Pinpoint the cell where the given text exists, returning its [X, Y] midpoint coordinate. 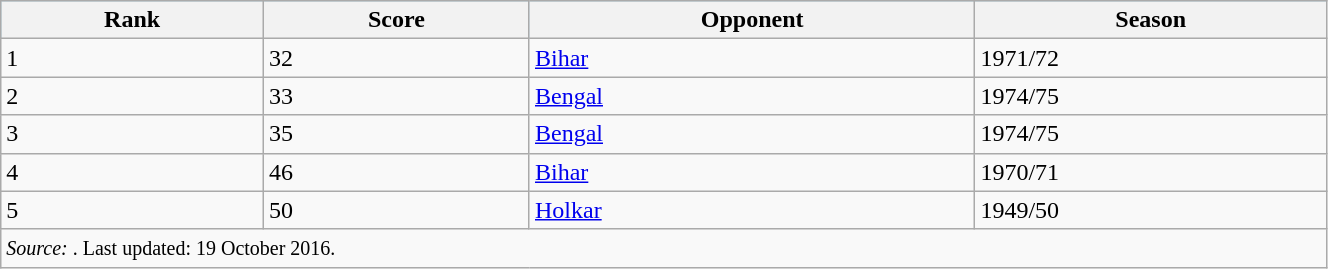
1971/72 [1151, 58]
35 [396, 134]
46 [396, 172]
50 [396, 210]
5 [132, 210]
1970/71 [1151, 172]
32 [396, 58]
Holkar [752, 210]
1949/50 [1151, 210]
1 [132, 58]
2 [132, 96]
Source: . Last updated: 19 October 2016. [664, 248]
4 [132, 172]
33 [396, 96]
Rank [132, 20]
3 [132, 134]
Score [396, 20]
Opponent [752, 20]
Season [1151, 20]
